Detect which cell encompasses the target text, then output its [X, Y] center coordinate. 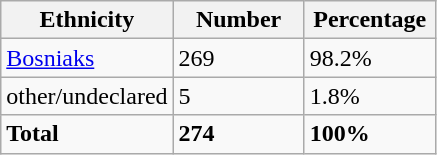
274 [238, 134]
Bosniaks [87, 58]
98.2% [370, 58]
100% [370, 134]
269 [238, 58]
Total [87, 134]
Percentage [370, 20]
5 [238, 96]
Ethnicity [87, 20]
Number [238, 20]
other/undeclared [87, 96]
1.8% [370, 96]
